For the text-containing cell, return its midpoint in [X, Y] coordinate format. 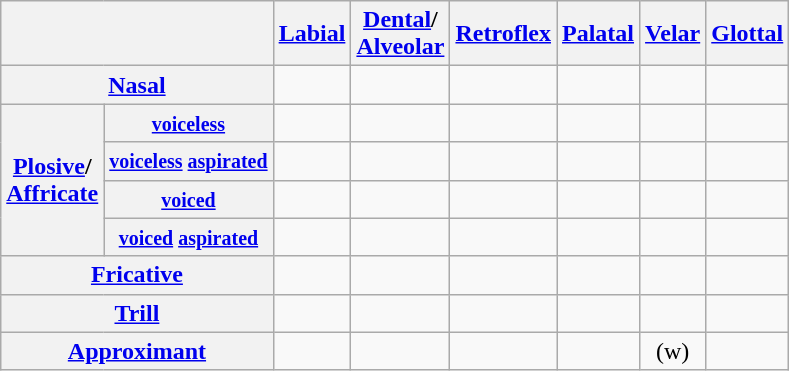
Palatal [598, 34]
Trill [137, 313]
Plosive/Affricate [52, 180]
voiced aspirated [188, 237]
Velar [673, 34]
Dental/Alveolar [400, 34]
Fricative [137, 275]
voiced [188, 199]
(w) [673, 351]
voiceless aspirated [188, 161]
Glottal [748, 34]
Labial [312, 34]
Approximant [137, 351]
Nasal [137, 85]
voiceless [188, 123]
Retroflex [504, 34]
